Determine the (X, Y) coordinate at the center of the cell enclosing the given text.  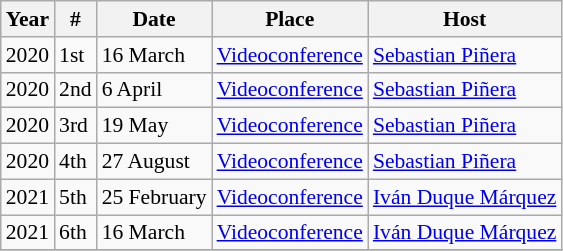
3rd (76, 126)
Host (465, 19)
# (76, 19)
27 August (154, 162)
6th (76, 233)
4th (76, 162)
25 February (154, 197)
Date (154, 19)
1st (76, 55)
2nd (76, 90)
Year (28, 19)
Place (290, 19)
6 April (154, 90)
5th (76, 197)
19 May (154, 126)
